Output the (X, Y) coordinate of the center of the cell containing the given text.  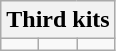
Third kits (58, 20)
